From the cell containing the given text, extract its center point as [X, Y] coordinate. 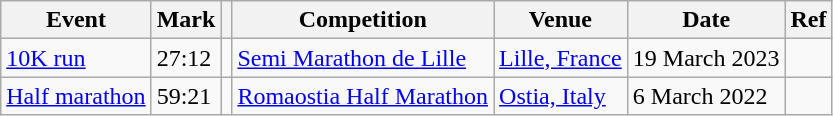
Ostia, Italy [561, 96]
Romaostia Half Marathon [363, 96]
Event [76, 20]
Ref [808, 20]
Date [706, 20]
Half marathon [76, 96]
6 March 2022 [706, 96]
Lille, France [561, 58]
Venue [561, 20]
19 March 2023 [706, 58]
Mark [186, 20]
27:12 [186, 58]
Competition [363, 20]
10K run [76, 58]
Semi Marathon de Lille [363, 58]
59:21 [186, 96]
